Detect which cell encompasses the target text, then output its (x, y) center coordinate. 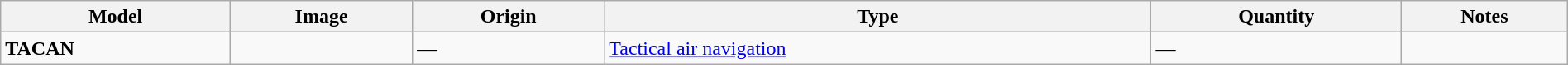
Origin (509, 17)
Quantity (1277, 17)
Model (116, 17)
Type (878, 17)
Notes (1484, 17)
Tactical air navigation (878, 48)
TACAN (116, 48)
Image (321, 17)
